Output the (X, Y) coordinate of the center of the cell containing the given text.  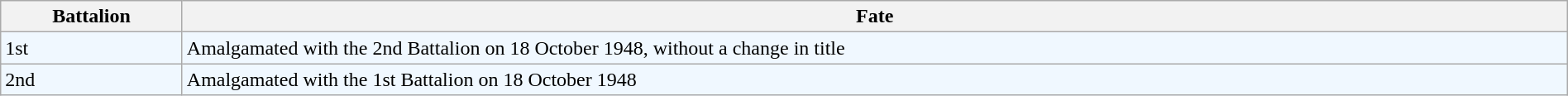
2nd (92, 79)
Amalgamated with the 1st Battalion on 18 October 1948 (875, 79)
1st (92, 48)
Battalion (92, 17)
Fate (875, 17)
Amalgamated with the 2nd Battalion on 18 October 1948, without a change in title (875, 48)
